Return the [X, Y] coordinate for the center point of the cell that contains the specified text.  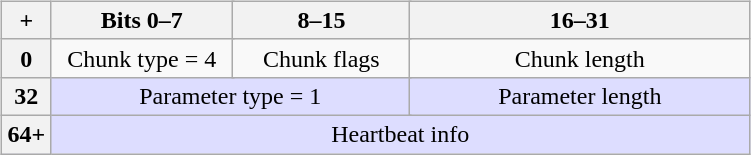
+ [26, 20]
Chunk type = 4 [142, 58]
Heartbeat info [400, 134]
16–31 [580, 20]
Parameter type = 1 [230, 96]
Chunk flags [322, 58]
Bits 0–7 [142, 20]
Parameter length [580, 96]
0 [26, 58]
8–15 [322, 20]
Chunk length [580, 58]
64+ [26, 134]
32 [26, 96]
